Return the [X, Y] coordinate for the center point of the cell that contains the specified text.  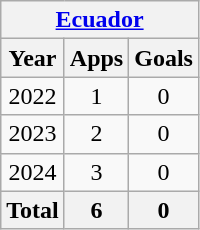
Apps [96, 58]
Year [33, 58]
Goals [164, 58]
3 [96, 172]
2022 [33, 96]
2024 [33, 172]
6 [96, 210]
Total [33, 210]
1 [96, 96]
2 [96, 134]
Ecuador [100, 20]
2023 [33, 134]
